Detect which cell encompasses the target text, then output its (X, Y) center coordinate. 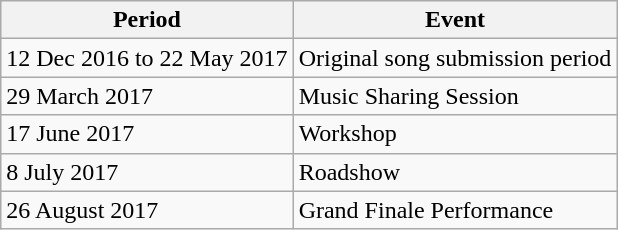
17 June 2017 (147, 134)
Roadshow (455, 172)
12 Dec 2016 to 22 May 2017 (147, 58)
Workshop (455, 134)
26 August 2017 (147, 210)
Music Sharing Session (455, 96)
Grand Finale Performance (455, 210)
29 March 2017 (147, 96)
8 July 2017 (147, 172)
Event (455, 20)
Period (147, 20)
Original song submission period (455, 58)
